Provide the [X, Y] coordinate of the cell's center where the given text is located.  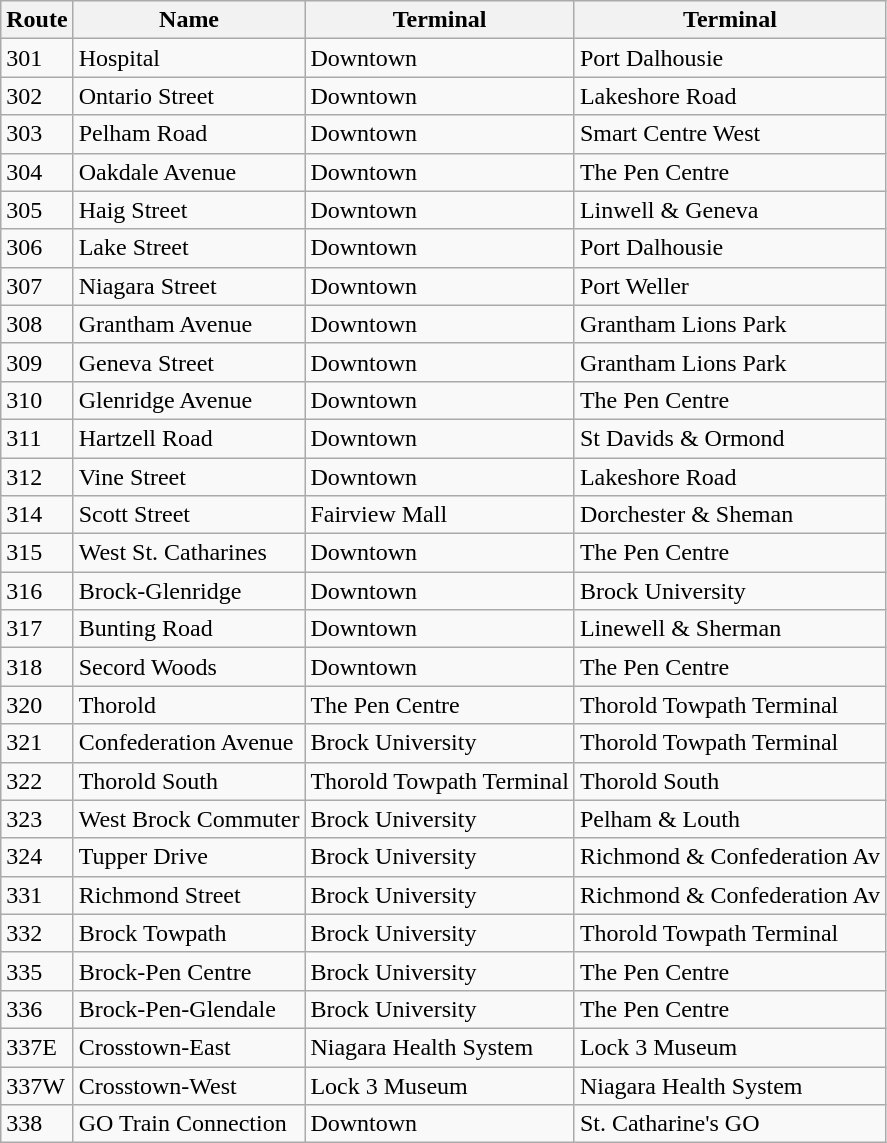
301 [37, 58]
Dorchester & Sheman [730, 515]
338 [37, 1124]
Oakdale Avenue [189, 172]
308 [37, 324]
321 [37, 743]
Brock-Pen Centre [189, 971]
Scott Street [189, 515]
Hospital [189, 58]
322 [37, 781]
312 [37, 477]
302 [37, 96]
Richmond Street [189, 895]
332 [37, 933]
Confederation Avenue [189, 743]
324 [37, 857]
West St. Catharines [189, 553]
316 [37, 591]
315 [37, 553]
Crosstown-West [189, 1085]
317 [37, 629]
323 [37, 819]
Geneva Street [189, 362]
Route [37, 20]
337E [37, 1047]
311 [37, 438]
Pelham Road [189, 134]
Haig Street [189, 210]
307 [37, 286]
GO Train Connection [189, 1124]
Brock-Pen-Glendale [189, 1009]
Grantham Avenue [189, 324]
306 [37, 248]
Ontario Street [189, 96]
Pelham & Louth [730, 819]
337W [37, 1085]
Linwell & Geneva [730, 210]
318 [37, 667]
Bunting Road [189, 629]
309 [37, 362]
Port Weller [730, 286]
St. Catharine's GO [730, 1124]
Brock-Glenridge [189, 591]
Vine Street [189, 477]
320 [37, 705]
Linewell & Sherman [730, 629]
Brock Towpath [189, 933]
304 [37, 172]
Secord Woods [189, 667]
Smart Centre West [730, 134]
Lake Street [189, 248]
St Davids & Ormond [730, 438]
336 [37, 1009]
Tupper Drive [189, 857]
West Brock Commuter [189, 819]
310 [37, 400]
Fairview Mall [440, 515]
Niagara Street [189, 286]
Glenridge Avenue [189, 400]
305 [37, 210]
Hartzell Road [189, 438]
335 [37, 971]
303 [37, 134]
314 [37, 515]
Name [189, 20]
Thorold [189, 705]
331 [37, 895]
Crosstown-East [189, 1047]
